Output the [X, Y] coordinate of the center of the cell containing the given text.  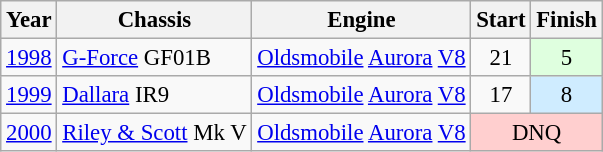
Riley & Scott Mk V [154, 133]
DNQ [536, 133]
Start [501, 20]
5 [566, 58]
Finish [566, 20]
Engine [362, 20]
G-Force GF01B [154, 58]
Dallara IR9 [154, 95]
1999 [29, 95]
Chassis [154, 20]
Year [29, 20]
17 [501, 95]
2000 [29, 133]
8 [566, 95]
1998 [29, 58]
21 [501, 58]
